Pinpoint the cell where the given text exists, returning its [x, y] midpoint coordinate. 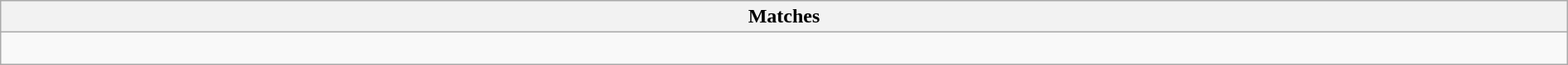
Matches [784, 17]
